Find where the given text appears and provide that cell's center as (x, y) coordinate. 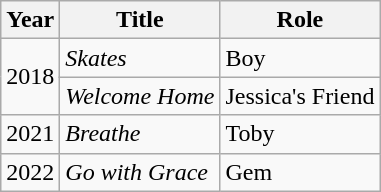
Skates (140, 58)
Title (140, 20)
Breathe (140, 134)
Jessica's Friend (300, 96)
Boy (300, 58)
Toby (300, 134)
2022 (30, 172)
Go with Grace (140, 172)
Year (30, 20)
Welcome Home (140, 96)
2018 (30, 77)
Role (300, 20)
2021 (30, 134)
Gem (300, 172)
